Scan for the cell matching the given text and deliver its [x, y] coordinate at center. 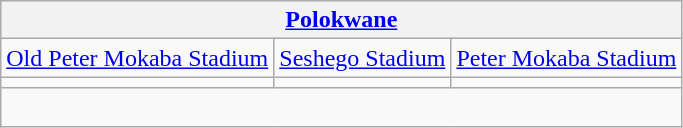
Old Peter Mokaba Stadium [138, 58]
Peter Mokaba Stadium [566, 58]
Polokwane [342, 20]
Seshego Stadium [362, 58]
